Scan for the cell matching the given text and deliver its (x, y) coordinate at center. 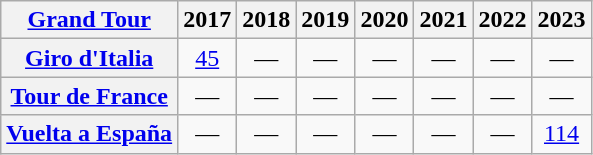
45 (208, 58)
Vuelta a España (90, 134)
2017 (208, 20)
2019 (326, 20)
2022 (502, 20)
2018 (266, 20)
Tour de France (90, 96)
Giro d'Italia (90, 58)
2020 (384, 20)
2023 (562, 20)
114 (562, 134)
Grand Tour (90, 20)
2021 (444, 20)
